Identify which cell holds the provided text, then report its (x, y) central coordinate. 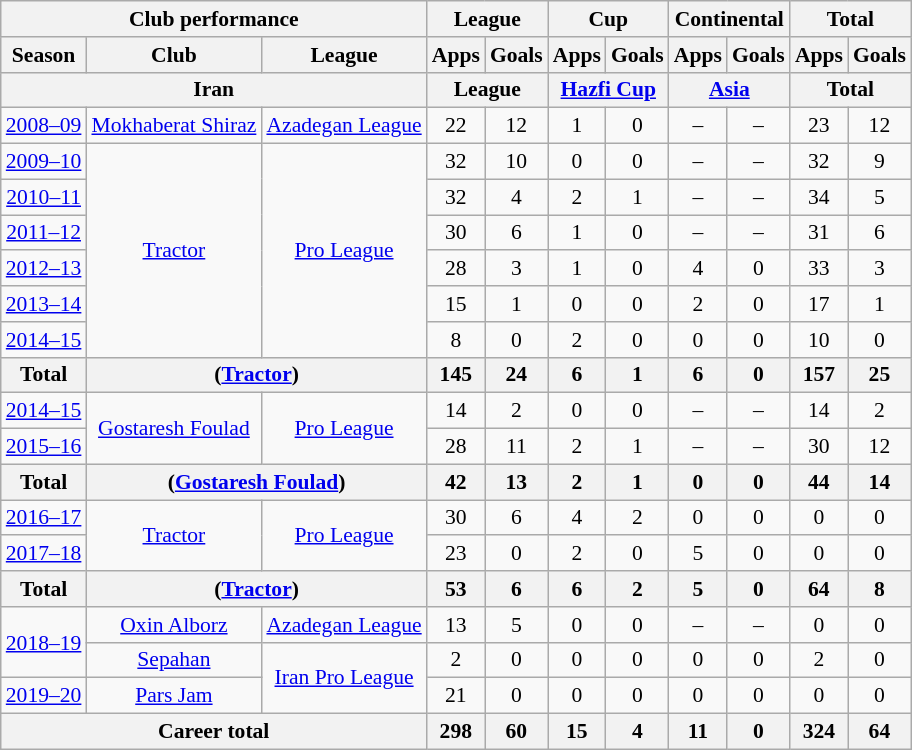
24 (516, 375)
Hazfi Cup (608, 90)
Pars Jam (174, 696)
Iran Pro League (344, 678)
2018–19 (44, 642)
25 (880, 375)
Iran (214, 90)
2009–10 (44, 162)
2010–11 (44, 197)
34 (819, 197)
53 (456, 589)
Oxin Alborz (174, 625)
Gostaresh Foulad (174, 428)
Season (44, 55)
2012–13 (44, 269)
42 (456, 482)
298 (456, 732)
Sepahan (174, 660)
Club performance (214, 19)
Continental (730, 19)
60 (516, 732)
44 (819, 482)
Mokhaberat Shiraz (174, 126)
324 (819, 732)
2017–18 (44, 554)
(Gostaresh Foulad) (256, 482)
17 (819, 304)
2013–14 (44, 304)
2011–12 (44, 233)
22 (456, 126)
9 (880, 162)
Cup (608, 19)
2015–16 (44, 447)
33 (819, 269)
2016–17 (44, 518)
2008–09 (44, 126)
31 (819, 233)
Career total (214, 732)
Asia (730, 90)
157 (819, 375)
Club (174, 55)
21 (456, 696)
145 (456, 375)
2019–20 (44, 696)
